Pinpoint the cell where the given text exists, returning its [x, y] midpoint coordinate. 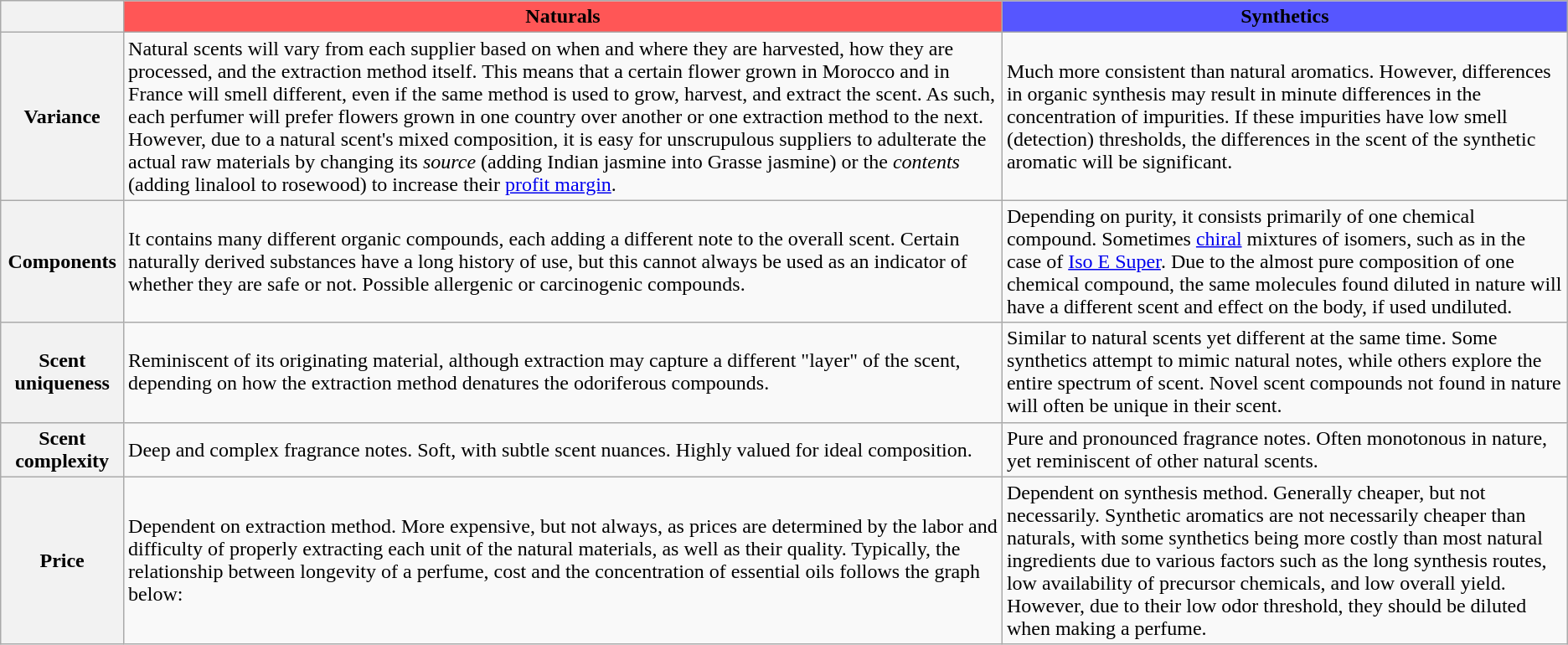
Synthetics [1285, 17]
Naturals [563, 17]
Components [62, 261]
Scent complexity [62, 449]
Pure and pronounced fragrance notes. Often monotonous in nature, yet reminiscent of other natural scents. [1285, 449]
Deep and complex fragrance notes. Soft, with subtle scent nuances. Highly valued for ideal composition. [563, 449]
Price [62, 560]
Variance [62, 116]
Scent uniqueness [62, 372]
